Provide the [X, Y] coordinate of the cell's center where the given text is located.  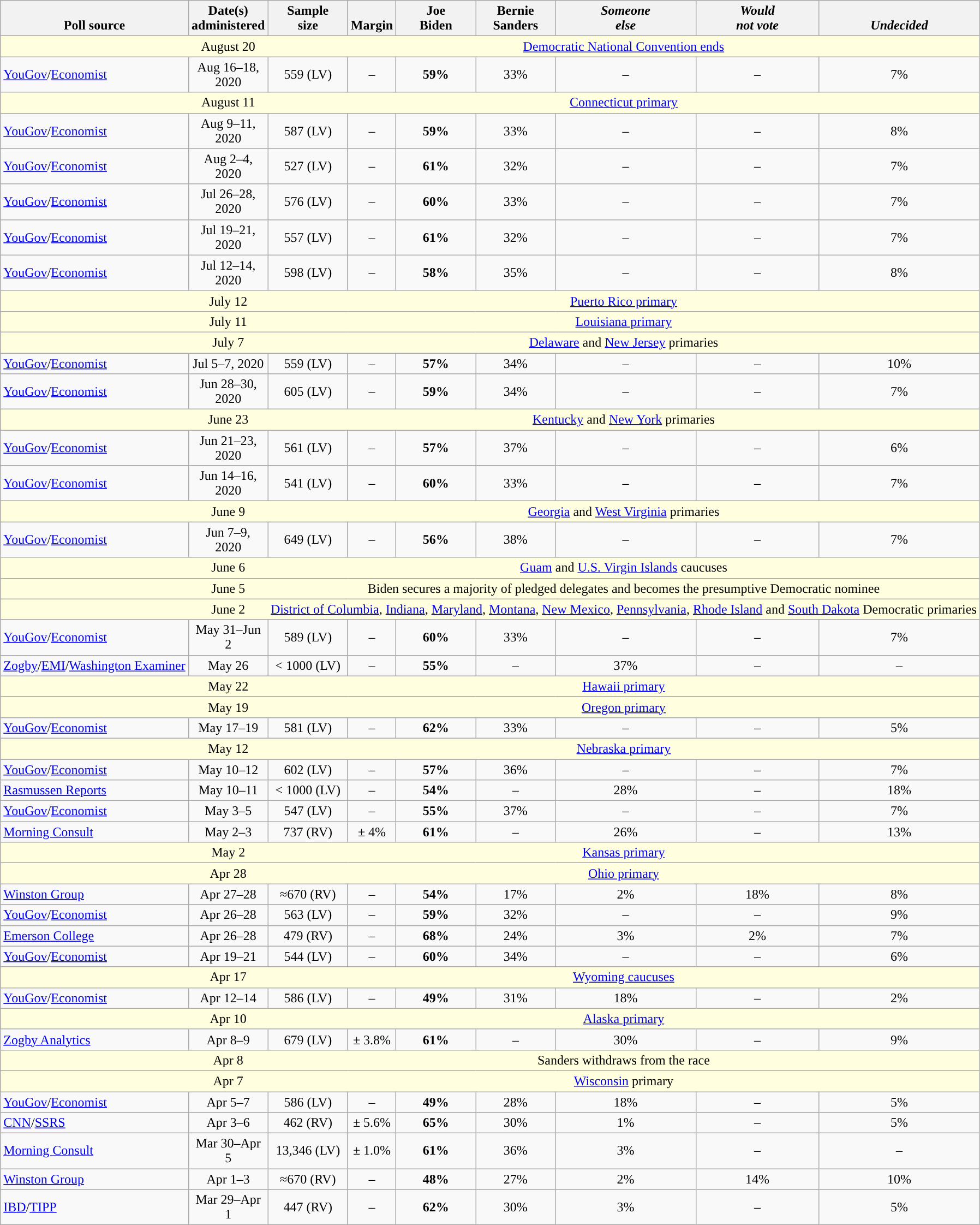
Nebraska primary [624, 748]
Poll source [94, 19]
May 26 [228, 665]
May 17–19 [228, 728]
Georgia and West Virginia primaries [624, 512]
Emerson College [94, 936]
Jul 19–21, 2020 [228, 237]
Ohio primary [624, 873]
Aug 2–4, 2020 [228, 166]
Jun 28–30, 2020 [228, 392]
May 31–Jun 2 [228, 638]
Aug 16–18, 2020 [228, 74]
August 20 [228, 46]
Apr 8–9 [228, 1039]
Apr 8 [228, 1060]
581 (LV) [308, 728]
13,346 (LV) [308, 1151]
679 (LV) [308, 1039]
56% [436, 539]
447 (RV) [308, 1208]
Jul 26–28, 2020 [228, 202]
May 19 [228, 707]
May 10–12 [228, 769]
589 (LV) [308, 638]
Samplesize [308, 19]
± 5.6% [372, 1123]
479 (RV) [308, 936]
14% [757, 1179]
July 7 [228, 342]
Mar 29–Apr 1 [228, 1208]
Biden secures a majority of pledged delegates and becomes the presumptive Democratic nominee [624, 588]
Apr 10 [228, 1019]
Jun 7–9, 2020 [228, 539]
58% [436, 273]
Date(s)administered [228, 19]
31% [516, 998]
Joe Biden [436, 19]
Oregon primary [624, 707]
Apr 5–7 [228, 1102]
Would not vote [757, 19]
Guam and U.S. Virgin Islands caucuses [624, 568]
CNN/SSRS [94, 1123]
Apr 7 [228, 1081]
May 22 [228, 686]
June 23 [228, 420]
± 4% [372, 832]
541 (LV) [308, 484]
544 (LV) [308, 956]
± 1.0% [372, 1151]
August 11 [228, 103]
District of Columbia, Indiana, Maryland, Montana, New Mexico, Pennsylvania, Rhode Island and South Dakota Democratic primaries [624, 609]
Mar 30–Apr 5 [228, 1151]
649 (LV) [308, 539]
Zogby Analytics [94, 1039]
605 (LV) [308, 392]
Democratic National Convention ends [624, 46]
1% [625, 1123]
13% [899, 832]
May 10–11 [228, 790]
Wyoming caucuses [624, 977]
598 (LV) [308, 273]
576 (LV) [308, 202]
Apr 17 [228, 977]
May 3–5 [228, 811]
Sanders withdraws from the race [624, 1060]
Apr 19–21 [228, 956]
462 (RV) [308, 1123]
Connecticut primary [624, 103]
Jun 14–16, 2020 [228, 484]
Jun 21–23, 2020 [228, 448]
Kansas primary [624, 853]
17% [516, 894]
Louisiana primary [624, 322]
38% [516, 539]
June 5 [228, 588]
68% [436, 936]
Apr 3–6 [228, 1123]
Zogby/EMI/Washington Examiner [94, 665]
Alaska primary [624, 1019]
June 6 [228, 568]
65% [436, 1123]
48% [436, 1179]
Puerto Rico primary [624, 301]
Aug 9–11, 2020 [228, 131]
563 (LV) [308, 915]
Jul 5–7, 2020 [228, 363]
27% [516, 1179]
Bernie Sanders [516, 19]
May 2–3 [228, 832]
± 3.8% [372, 1039]
May 2 [228, 853]
Delaware and New Jersey primaries [624, 342]
May 12 [228, 748]
Margin [372, 19]
Hawaii primary [624, 686]
24% [516, 936]
587 (LV) [308, 131]
Jul 12–14, 2020 [228, 273]
Rasmussen Reports [94, 790]
527 (LV) [308, 166]
26% [625, 832]
602 (LV) [308, 769]
Kentucky and New York primaries [624, 420]
Apr 28 [228, 873]
557 (LV) [308, 237]
Apr 12–14 [228, 998]
737 (RV) [308, 832]
Apr 27–28 [228, 894]
Someone else [625, 19]
Wisconsin primary [624, 1081]
Undecided [899, 19]
June 2 [228, 609]
547 (LV) [308, 811]
July 12 [228, 301]
35% [516, 273]
Apr 1–3 [228, 1179]
IBD/TIPP [94, 1208]
June 9 [228, 512]
561 (LV) [308, 448]
July 11 [228, 322]
